Identify which cell holds the provided text, then report its (X, Y) central coordinate. 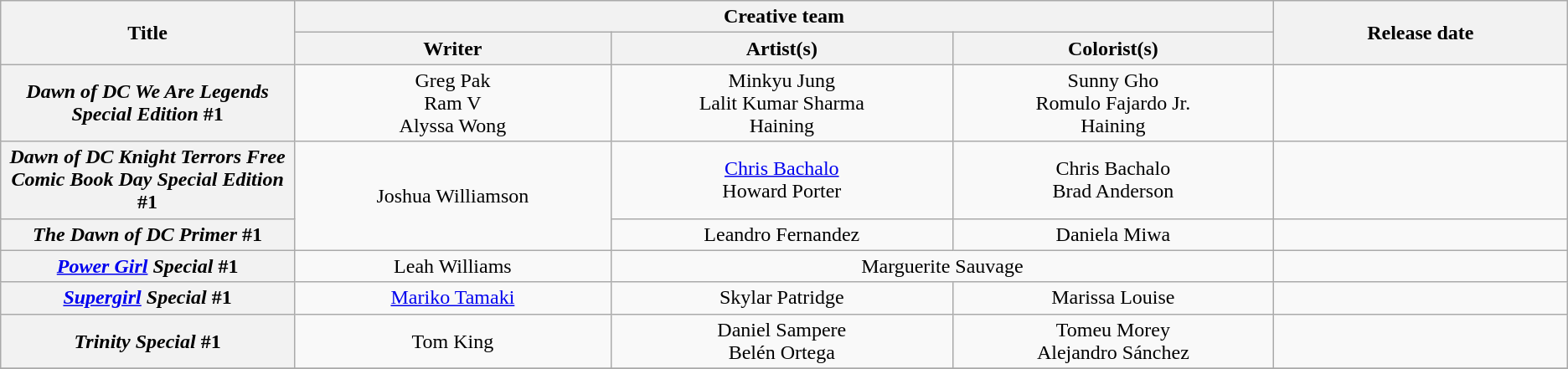
Mariko Tamaki (452, 298)
Creative team (784, 17)
Writer (452, 49)
Leandro Fernandez (781, 234)
Minkyu JungLalit Kumar SharmaHaining (781, 103)
Colorist(s) (1112, 49)
Supergirl Special #1 (147, 298)
Title (147, 33)
Artist(s) (781, 49)
Chris BachaloBrad Anderson (1112, 180)
Tom King (452, 341)
Trinity Special #1 (147, 341)
Leah Williams (452, 266)
Joshua Williamson (452, 196)
Sunny GhoRomulo Fajardo Jr.Haining (1112, 103)
The Dawn of DC Primer #1 (147, 234)
Daniela Miwa (1112, 234)
Greg PakRam VAlyssa Wong (452, 103)
Tomeu MoreyAlejandro Sánchez (1112, 341)
Dawn of DC Knight Terrors Free Comic Book Day Special Edition #1 (147, 180)
Release date (1421, 33)
Chris BachaloHoward Porter (781, 180)
Power Girl Special #1 (147, 266)
Skylar Patridge (781, 298)
Marissa Louise (1112, 298)
Daniel SampereBelén Ortega (781, 341)
Dawn of DC We Are Legends Special Edition #1 (147, 103)
Marguerite Sauvage (941, 266)
